Extract the (x, y) coordinate from the center of the cell holding the provided text.  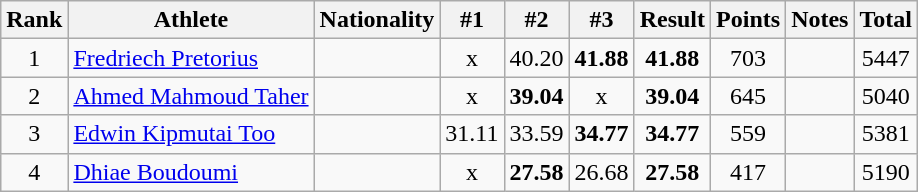
#2 (536, 20)
3 (34, 134)
Athlete (191, 20)
#1 (472, 20)
Total (886, 20)
40.20 (536, 58)
1 (34, 58)
Ahmed Mahmoud Taher (191, 96)
559 (748, 134)
703 (748, 58)
Dhiae Boudoumi (191, 172)
5381 (886, 134)
Nationality (377, 20)
2 (34, 96)
645 (748, 96)
5040 (886, 96)
5447 (886, 58)
33.59 (536, 134)
417 (748, 172)
26.68 (602, 172)
31.11 (472, 134)
Fredriech Pretorius (191, 58)
Rank (34, 20)
#3 (602, 20)
Result (672, 20)
Notes (820, 20)
5190 (886, 172)
4 (34, 172)
Points (748, 20)
Edwin Kipmutai Too (191, 134)
